Scan for the cell matching the given text and deliver its [X, Y] coordinate at center. 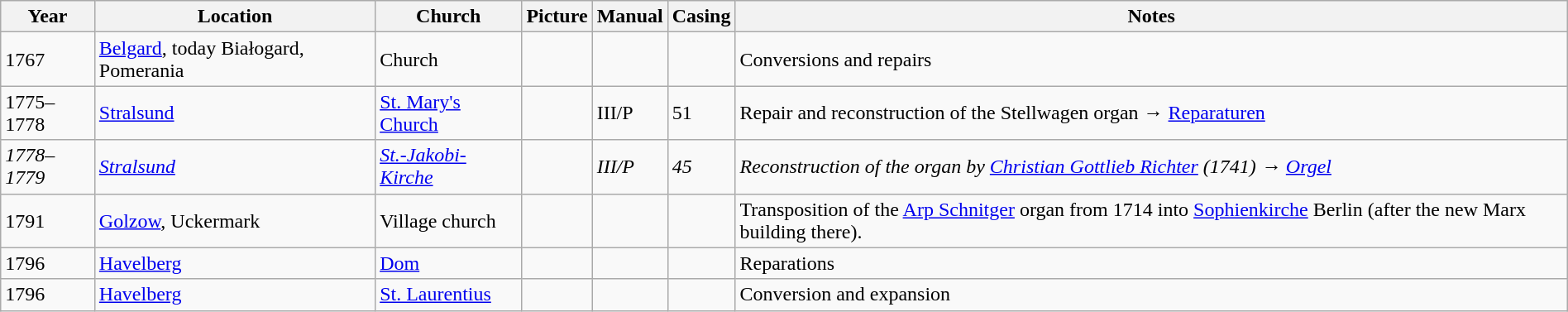
1778–1779 [48, 167]
Village church [448, 220]
1775–1778 [48, 113]
45 [701, 167]
St. Laurentius [448, 295]
Dom [448, 263]
Reconstruction of the organ by Christian Gottlieb Richter (1741) → Orgel [1151, 167]
Manual [630, 17]
Reparations [1151, 263]
St. Mary's Church [448, 113]
Casing [701, 17]
Conversion and expansion [1151, 295]
Repair and reconstruction of the Stellwagen organ → Reparaturen [1151, 113]
Year [48, 17]
Conversions and repairs [1151, 60]
Transposition of the Arp Schnitger organ from 1714 into Sophienkirche Berlin (after the new Marx building there). [1151, 220]
1791 [48, 220]
Golzow, Uckermark [235, 220]
St.-Jakobi-Kirche [448, 167]
Picture [557, 17]
Notes [1151, 17]
Belgard, today Białogard, Pomerania [235, 60]
Location [235, 17]
1767 [48, 60]
51 [701, 113]
